Extract the [x, y] coordinate from the center of the cell holding the provided text.  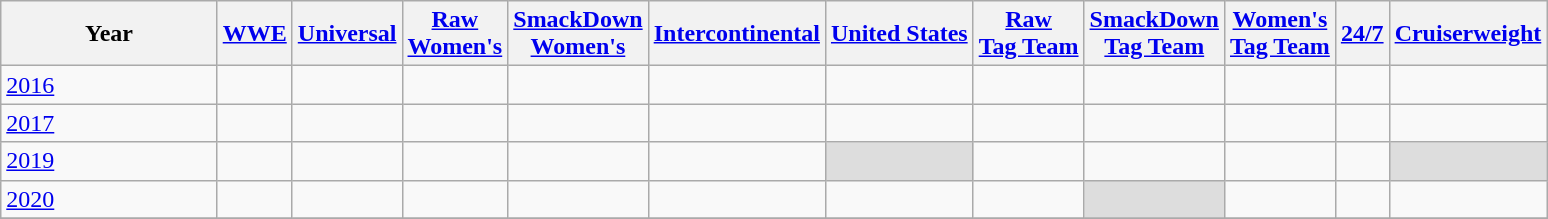
Intercontinental [736, 34]
2016 [109, 85]
2017 [109, 123]
United States [899, 34]
24/7 [1362, 34]
2019 [109, 161]
WWE [254, 34]
RawWomen's [455, 34]
RawTag Team [1028, 34]
SmackDownTag Team [1154, 34]
2020 [109, 199]
Year [109, 34]
Cruiserweight [1468, 34]
SmackDownWomen's [578, 34]
Universal [347, 34]
Women'sTag Team [1280, 34]
